Capture the cell that displays the provided text and extract its (x, y) central coordinate. 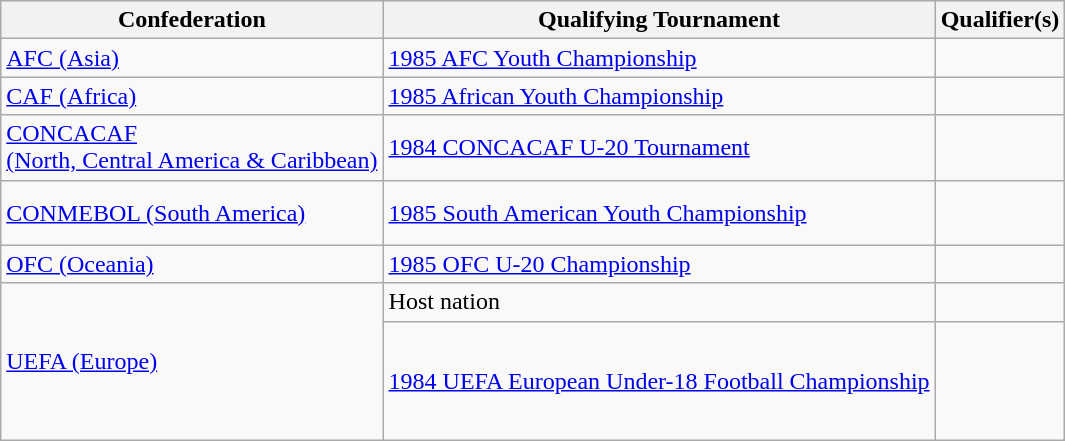
CONMEBOL (South America) (192, 212)
Confederation (192, 20)
1985 South American Youth Championship (659, 212)
Host nation (659, 302)
1985 OFC U-20 Championship (659, 264)
UEFA (Europe) (192, 362)
AFC (Asia) (192, 58)
Qualifying Tournament (659, 20)
1985 African Youth Championship (659, 96)
1984 CONCACAF U-20 Tournament (659, 148)
Qualifier(s) (1000, 20)
CONCACAF (North, Central America & Caribbean) (192, 148)
1985 AFC Youth Championship (659, 58)
CAF (Africa) (192, 96)
1984 UEFA European Under-18 Football Championship (659, 380)
OFC (Oceania) (192, 264)
